Extract the [x, y] coordinate from the center of the cell holding the provided text.  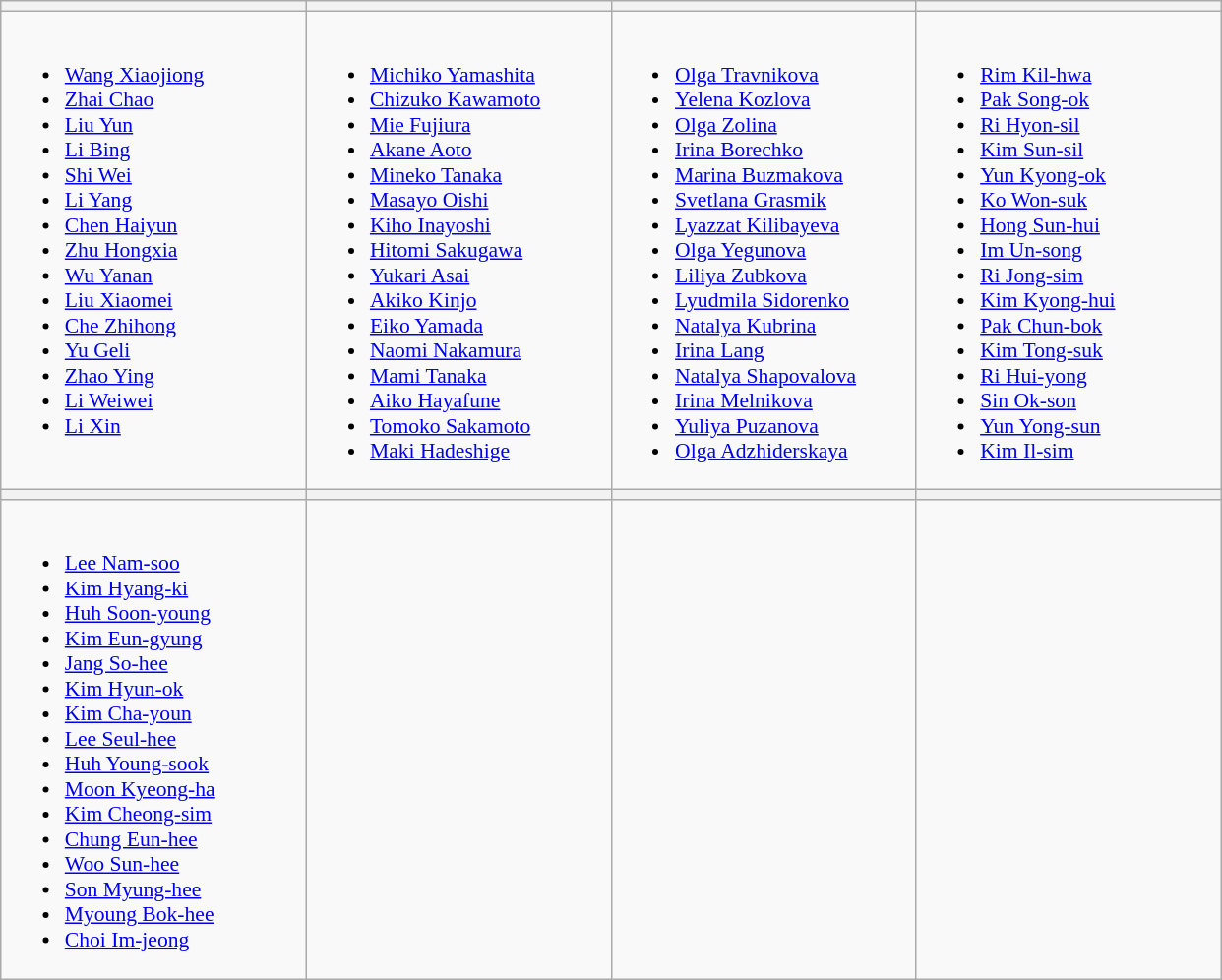
Wang XiaojiongZhai ChaoLiu YunLi BingShi WeiLi YangChen HaiyunZhu HongxiaWu YananLiu XiaomeiChe ZhihongYu GeliZhao YingLi WeiweiLi Xin [153, 250]
